Provide the [X, Y] coordinate of the cell's center where the given text is located.  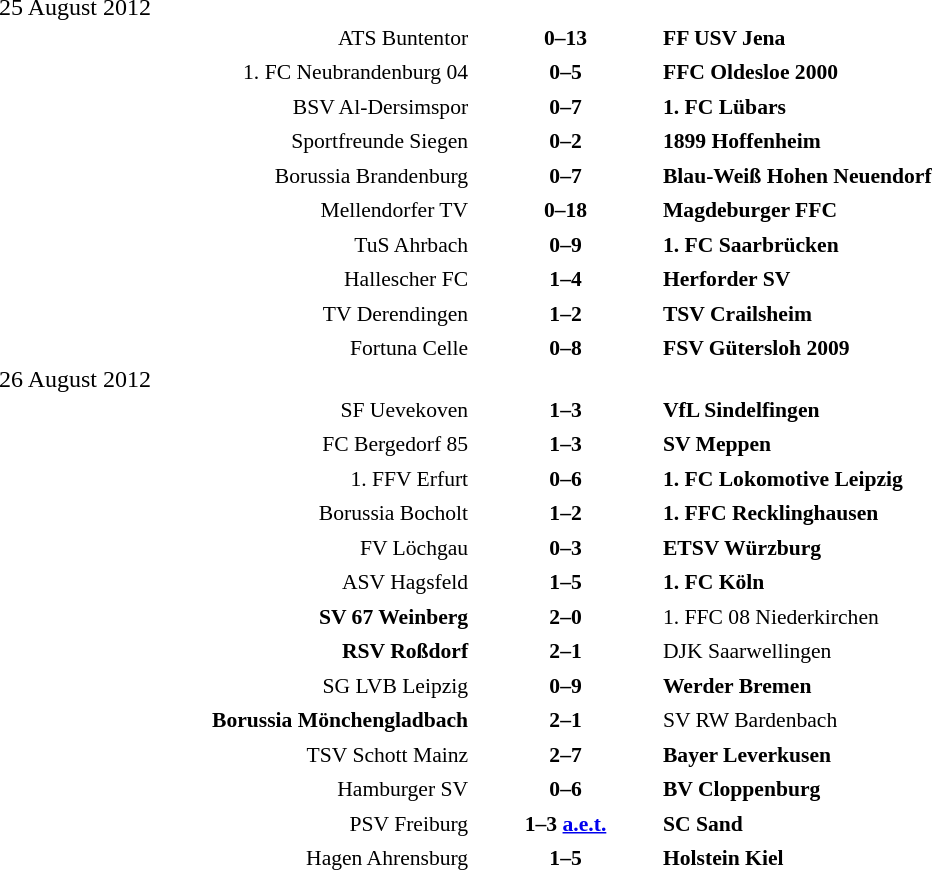
1–3 a.e.t. [566, 824]
0–13 [566, 38]
1–4 [566, 279]
2–0 [566, 616]
0–2 [566, 141]
0–8 [566, 348]
0–3 [566, 548]
1–5 [566, 582]
0–18 [566, 210]
0–5 [566, 72]
2–7 [566, 754]
